Extract the [x, y] coordinate from the center of the cell holding the provided text.  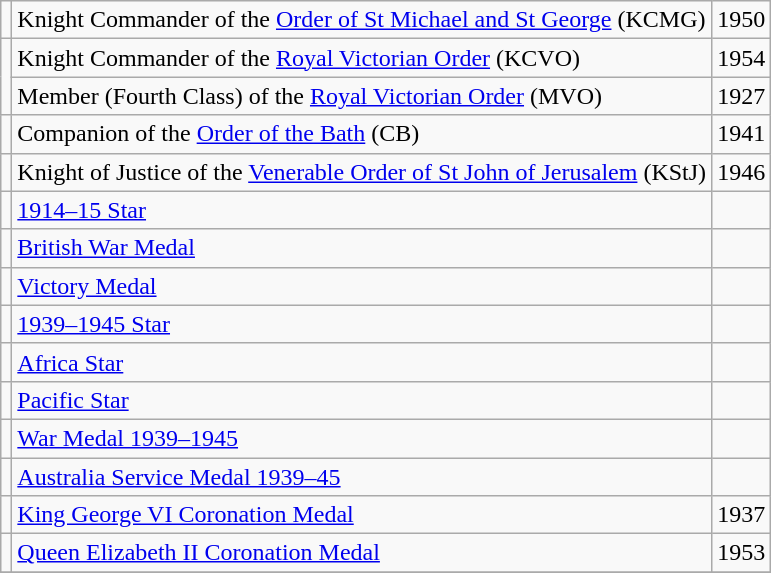
Australia Service Medal 1939–45 [362, 477]
Member (Fourth Class) of the Royal Victorian Order (MVO) [362, 96]
1939–1945 Star [362, 324]
Victory Medal [362, 286]
Knight Commander of the Order of St Michael and St George (KCMG) [362, 20]
1950 [742, 20]
1954 [742, 58]
Knight Commander of the Royal Victorian Order (KCVO) [362, 58]
1941 [742, 134]
Africa Star [362, 362]
Companion of the Order of the Bath (CB) [362, 134]
1927 [742, 96]
Knight of Justice of the Venerable Order of St John of Jerusalem (KStJ) [362, 172]
1937 [742, 515]
1914–15 Star [362, 210]
British War Medal [362, 248]
1953 [742, 553]
Queen Elizabeth II Coronation Medal [362, 553]
1946 [742, 172]
War Medal 1939–1945 [362, 438]
Pacific Star [362, 400]
King George VI Coronation Medal [362, 515]
